Output the (X, Y) coordinate of the center of the cell containing the given text.  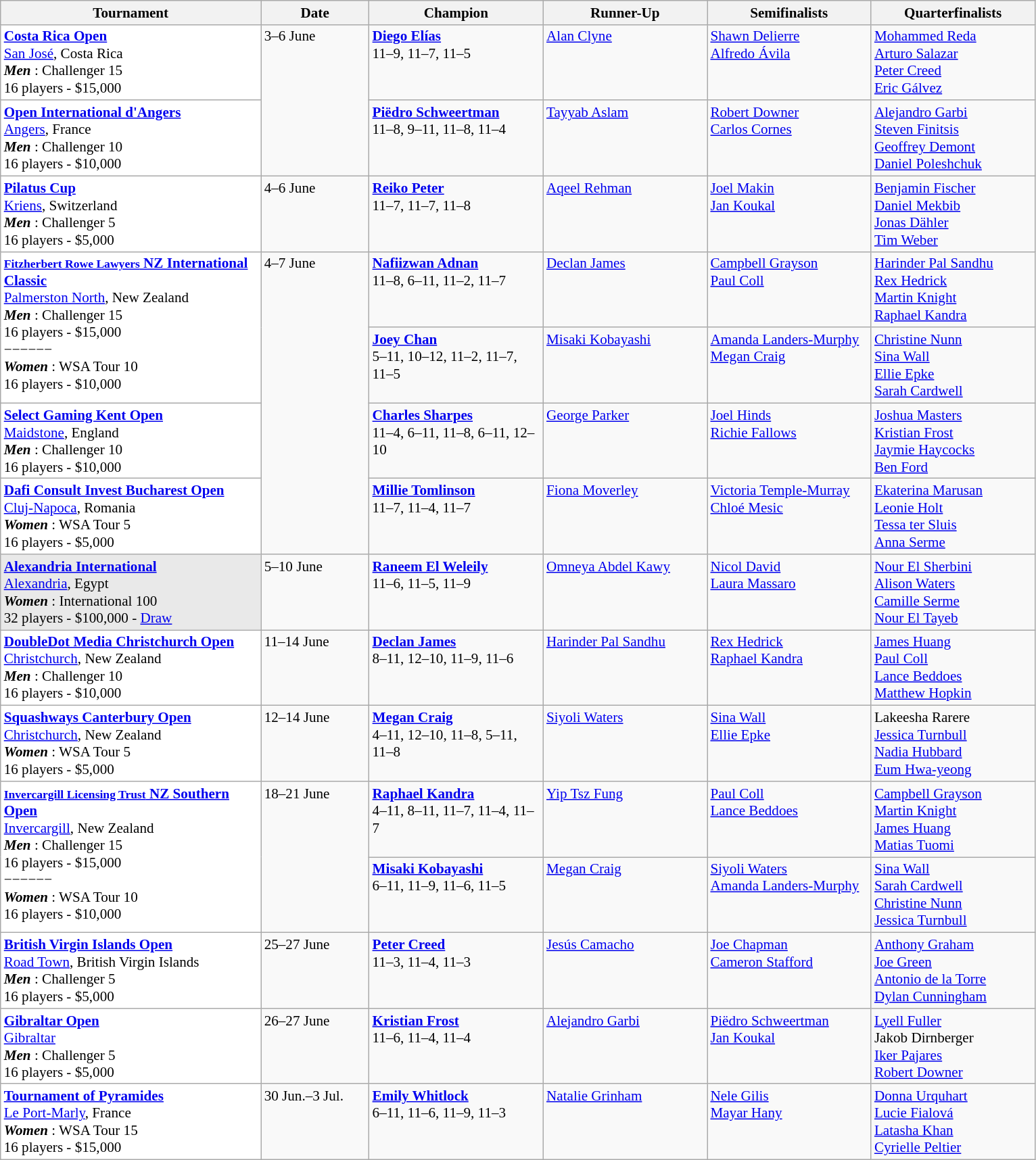
Alejandro Garbi Steven Finitsis Geoffrey Demont Daniel Poleshchuk (953, 138)
Sina Wall Ellie Epke (789, 744)
Diego Elías11–9, 11–7, 11–5 (456, 62)
26–27 June (315, 1046)
British Virgin Islands Open Road Town, British Virgin Islands Men : Challenger 516 players - $5,000 (131, 971)
Campbell Grayson Martin Knight James Huang Matias Tuomi (953, 819)
Select Gaming Kent Open Maidstone, England Men : Challenger 1016 players - $10,000 (131, 441)
Peter Creed11–3, 11–4, 11–3 (456, 971)
3–6 June (315, 100)
30 Jun.–3 Jul. (315, 1121)
Charles Sharpes11–4, 6–11, 11–8, 6–11, 12–10 (456, 441)
12–14 June (315, 744)
Megan Craig (625, 895)
Nele Gilis Mayar Hany (789, 1121)
Joel Hinds Richie Fallows (789, 441)
Date (315, 12)
Ekaterina Marusan Leonie Holt Tessa ter Sluis Anna Serme (953, 516)
Aqeel Rehman (625, 214)
Alan Clyne (625, 62)
Dafi Consult Invest Bucharest Open Cluj-Napoca, Romania Women : WSA Tour 516 players - $5,000 (131, 516)
Yip Tsz Fung (625, 819)
Nafiizwan Adnan11–8, 6–11, 11–2, 11–7 (456, 289)
Millie Tomlinson11–7, 11–4, 11–7 (456, 516)
Harinder Pal Sandhu (625, 668)
Gibraltar Open Gibraltar Men : Challenger 516 players - $5,000 (131, 1046)
11–14 June (315, 668)
Lyell Fuller Jakob Dirnberger Iker Pajares Robert Downer (953, 1046)
Tayyab Aslam (625, 138)
Campbell Grayson Paul Coll (789, 289)
Tournament (131, 12)
Harinder Pal Sandhu Rex Hedrick Martin Knight Raphael Kandra (953, 289)
Misaki Kobayashi6–11, 11–9, 11–6, 11–5 (456, 895)
Robert Downer Carlos Cornes (789, 138)
Donna Urquhart Lucie Fialová Latasha Khan Cyrielle Peltier (953, 1121)
Costa Rica Open San José, Costa Rica Men : Challenger 1516 players - $15,000 (131, 62)
Kristian Frost11–6, 11–4, 11–4 (456, 1046)
Joel Makin Jan Koukal (789, 214)
Semifinalists (789, 12)
Paul Coll Lance Beddoes (789, 819)
Joe Chapman Cameron Stafford (789, 971)
Squashways Canterbury Open Christchurch, New Zealand Women : WSA Tour 516 players - $5,000 (131, 744)
Quarterfinalists (953, 12)
Siyoli Waters Amanda Landers-Murphy (789, 895)
Mohammed Reda Arturo Salazar Peter Creed Eric Gálvez (953, 62)
Amanda Landers-Murphy Megan Craig (789, 365)
Tournament of Pyramides Le Port-Marly, France Women : WSA Tour 1516 players - $15,000 (131, 1121)
Declan James8–11, 12–10, 11–9, 11–6 (456, 668)
James Huang Paul Coll Lance Beddoes Matthew Hopkin (953, 668)
Rex Hedrick Raphael Kandra (789, 668)
18–21 June (315, 857)
Alexandria International Alexandria, Egypt Women : International 10032 players - $100,000 - Draw (131, 592)
Piëdro Schweertman Jan Koukal (789, 1046)
Jesús Camacho (625, 971)
25–27 June (315, 971)
Megan Craig4–11, 12–10, 11–8, 5–11, 11–8 (456, 744)
George Parker (625, 441)
Victoria Temple-Murray Chloé Mesic (789, 516)
Nicol David Laura Massaro (789, 592)
Christine Nunn Sina Wall Ellie Epke Sarah Cardwell (953, 365)
Open International d'Angers Angers, France Men : Challenger 1016 players - $10,000 (131, 138)
Lakeesha Rarere Jessica Turnbull Nadia Hubbard Eum Hwa-yeong (953, 744)
Pilatus Cup Kriens, Switzerland Men : Challenger 516 players - $5,000 (131, 214)
Raneem El Weleily11–6, 11–5, 11–9 (456, 592)
Raphael Kandra4–11, 8–11, 11–7, 11–4, 11–7 (456, 819)
4–6 June (315, 214)
Siyoli Waters (625, 744)
Emily Whitlock6–11, 11–6, 11–9, 11–3 (456, 1121)
Benjamin Fischer Daniel Mekbib Jonas Dähler Tim Weber (953, 214)
Declan James (625, 289)
4–7 June (315, 403)
Omneya Abdel Kawy (625, 592)
Reiko Peter11–7, 11–7, 11–8 (456, 214)
Piëdro Schweertman11–8, 9–11, 11–8, 11–4 (456, 138)
Fiona Moverley (625, 516)
Joey Chan5–11, 10–12, 11–2, 11–7, 11–5 (456, 365)
Misaki Kobayashi (625, 365)
Sina Wall Sarah Cardwell Christine Nunn Jessica Turnbull (953, 895)
Shawn Delierre Alfredo Ávila (789, 62)
5–10 June (315, 592)
Runner-Up (625, 12)
Alejandro Garbi (625, 1046)
Joshua Masters Kristian Frost Jaymie Haycocks Ben Ford (953, 441)
Champion (456, 12)
Nour El Sherbini Alison Waters Camille Serme Nour El Tayeb (953, 592)
Anthony Graham Joe Green Antonio de la Torre Dylan Cunningham (953, 971)
DoubleDot Media Christchurch Open Christchurch, New Zealand Men : Challenger 1016 players - $10,000 (131, 668)
Natalie Grinham (625, 1121)
